From the cell containing the given text, extract its center point as (X, Y) coordinate. 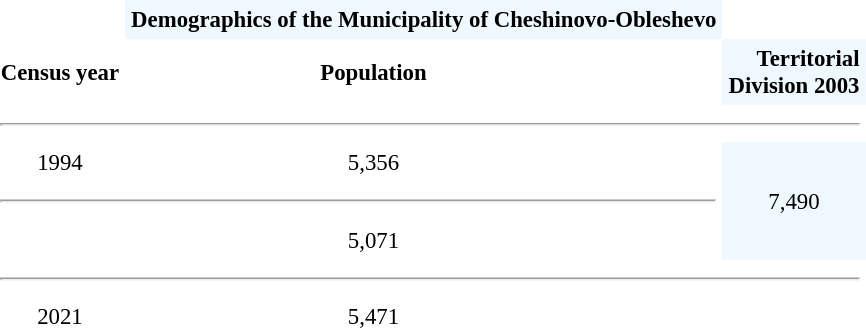
Population (374, 72)
5,071 (374, 240)
TerritorialDivision 2003 (794, 72)
7,490 (794, 202)
5,356 (374, 162)
Demographics of the Municipality of Cheshinovo-Obleshevo (424, 20)
